Search for the cell housing the specified text and yield its [X, Y] center coordinate. 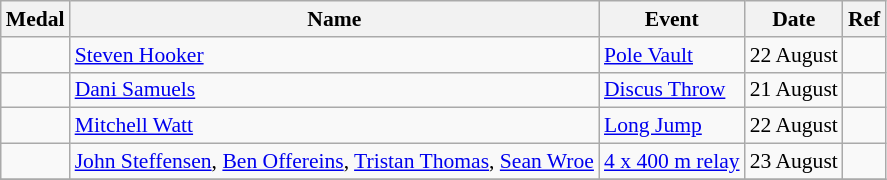
21 August [794, 90]
Dani Samuels [334, 90]
Event [672, 19]
Long Jump [672, 126]
Mitchell Watt [334, 126]
Date [794, 19]
23 August [794, 162]
Discus Throw [672, 90]
Pole Vault [672, 55]
Medal [36, 19]
Ref [864, 19]
Steven Hooker [334, 55]
Name [334, 19]
4 x 400 m relay [672, 162]
John Steffensen, Ben Offereins, Tristan Thomas, Sean Wroe [334, 162]
